Locate the cell with the specified text and output its (x, y) center coordinate. 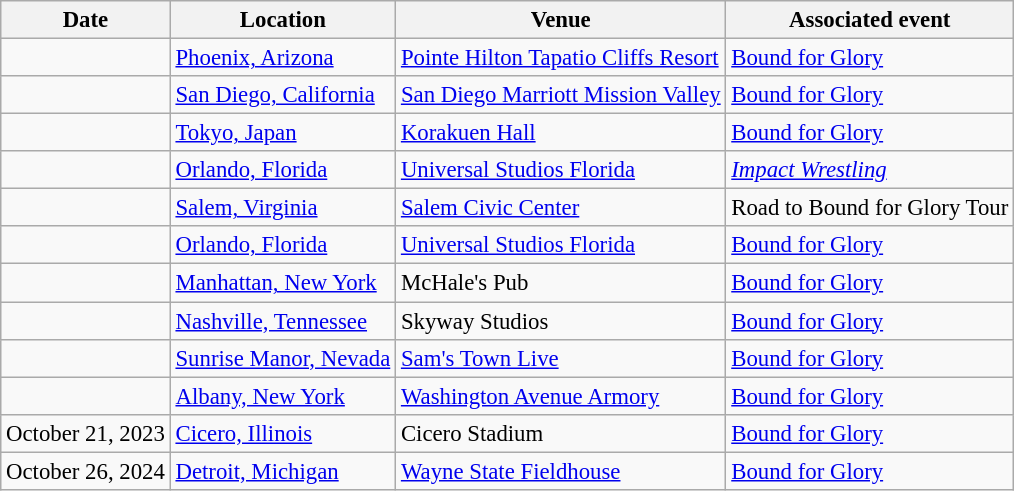
Washington Avenue Armory (561, 396)
Sam's Town Live (561, 358)
Location (282, 20)
Road to Bound for Glory Tour (870, 208)
Nashville, Tennessee (282, 321)
Associated event (870, 20)
McHale's Pub (561, 283)
San Diego Marriott Mission Valley (561, 95)
Salem Civic Center (561, 208)
Phoenix, Arizona (282, 58)
Manhattan, New York (282, 283)
October 26, 2024 (86, 471)
Detroit, Michigan (282, 471)
Wayne State Fieldhouse (561, 471)
Cicero Stadium (561, 433)
San Diego, California (282, 95)
Impact Wrestling (870, 170)
Salem, Virginia (282, 208)
October 21, 2023 (86, 433)
Pointe Hilton Tapatio Cliffs Resort (561, 58)
Date (86, 20)
Korakuen Hall (561, 133)
Tokyo, Japan (282, 133)
Sunrise Manor, Nevada (282, 358)
Cicero, Illinois (282, 433)
Albany, New York (282, 396)
Venue (561, 20)
Skyway Studios (561, 321)
